Return the (X, Y) coordinate for the center point of the cell that contains the specified text.  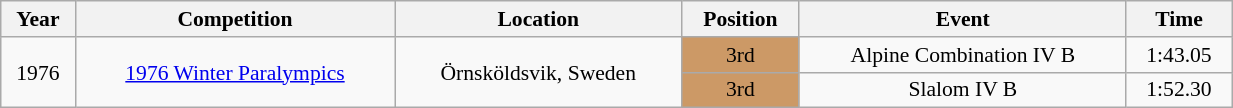
Time (1178, 19)
Alpine Combination IV B (962, 55)
1:43.05 (1178, 55)
Competition (235, 19)
1976 (38, 72)
1:52.30 (1178, 90)
Event (962, 19)
Year (38, 19)
Örnsköldsvik, Sweden (538, 72)
Slalom IV B (962, 90)
1976 Winter Paralympics (235, 72)
Position (741, 19)
Location (538, 19)
